Return the [x, y] coordinate for the center point of the cell that contains the specified text.  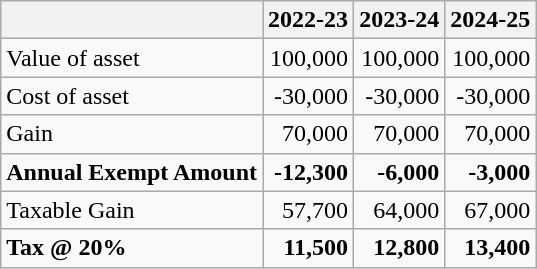
67,000 [490, 210]
Value of asset [132, 58]
12,800 [400, 248]
11,500 [308, 248]
Annual Exempt Amount [132, 172]
-12,300 [308, 172]
2022-23 [308, 20]
64,000 [400, 210]
Tax @ 20% [132, 248]
Cost of asset [132, 96]
Gain [132, 134]
-6,000 [400, 172]
2023-24 [400, 20]
-3,000 [490, 172]
57,700 [308, 210]
13,400 [490, 248]
Taxable Gain [132, 210]
2024-25 [490, 20]
